From the cell containing the given text, extract its center point as [X, Y] coordinate. 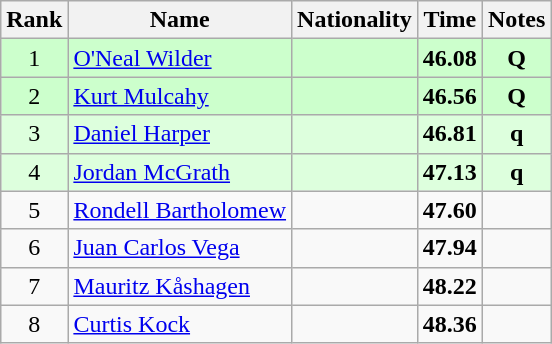
2 [34, 96]
47.60 [450, 210]
Rondell Bartholomew [180, 210]
Daniel Harper [180, 134]
4 [34, 172]
Notes [516, 20]
48.36 [450, 324]
8 [34, 324]
Rank [34, 20]
Juan Carlos Vega [180, 248]
Time [450, 20]
Name [180, 20]
Curtis Kock [180, 324]
3 [34, 134]
46.56 [450, 96]
7 [34, 286]
Mauritz Kåshagen [180, 286]
5 [34, 210]
1 [34, 58]
47.13 [450, 172]
6 [34, 248]
O'Neal Wilder [180, 58]
46.08 [450, 58]
46.81 [450, 134]
48.22 [450, 286]
47.94 [450, 248]
Kurt Mulcahy [180, 96]
Nationality [355, 20]
Jordan McGrath [180, 172]
